For the text-containing cell, return its midpoint in [X, Y] coordinate format. 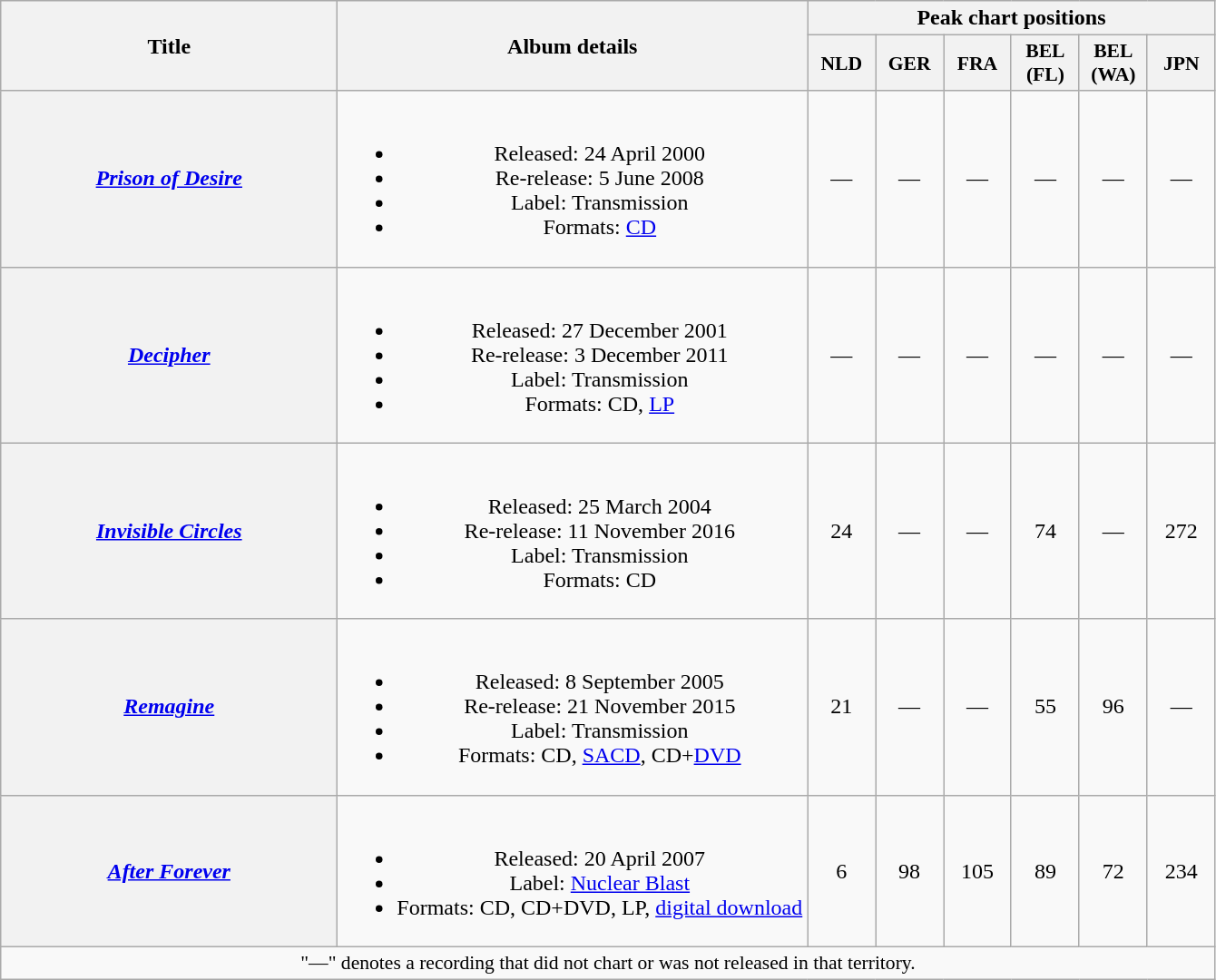
105 [978, 871]
Released: 24 April 2000Re-release: 5 June 2008Label: TransmissionFormats: CD [573, 179]
"—" denotes a recording that did not chart or was not released in that territory. [608, 963]
72 [1113, 871]
GER [909, 64]
Invisible Circles [169, 531]
Peak chart positions [1011, 18]
BEL (WA) [1113, 64]
55 [1045, 707]
Released: 20 April 2007Label: Nuclear BlastFormats: CD, CD+DVD, LP, digital download [573, 871]
Decipher [169, 355]
6 [842, 871]
FRA [978, 64]
Album details [573, 45]
JPN [1182, 64]
96 [1113, 707]
Remagine [169, 707]
21 [842, 707]
Prison of Desire [169, 179]
74 [1045, 531]
98 [909, 871]
Released: 8 September 2005Re-release: 21 November 2015Label: TransmissionFormats: CD, SACD, CD+DVD [573, 707]
24 [842, 531]
After Forever [169, 871]
Title [169, 45]
Released: 27 December 2001Re-release: 3 December 2011Label: TransmissionFormats: CD, LP [573, 355]
NLD [842, 64]
BEL (FL) [1045, 64]
234 [1182, 871]
89 [1045, 871]
272 [1182, 531]
Released: 25 March 2004Re-release: 11 November 2016Label: TransmissionFormats: CD [573, 531]
